Return the (x, y) coordinate for the center point of the cell that contains the specified text.  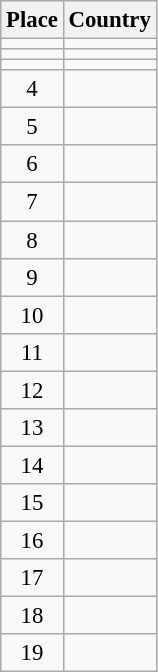
14 (32, 465)
12 (32, 390)
15 (32, 503)
19 (32, 653)
13 (32, 428)
8 (32, 240)
6 (32, 165)
Place (32, 20)
7 (32, 202)
4 (32, 89)
Country (110, 20)
18 (32, 616)
5 (32, 127)
9 (32, 277)
10 (32, 315)
11 (32, 352)
16 (32, 540)
17 (32, 578)
